Return [X, Y] of the center of cell containing provided text 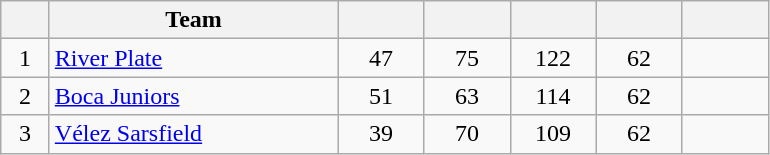
75 [467, 58]
3 [26, 134]
47 [381, 58]
63 [467, 96]
2 [26, 96]
Team [194, 20]
1 [26, 58]
Boca Juniors [194, 96]
70 [467, 134]
109 [553, 134]
114 [553, 96]
39 [381, 134]
122 [553, 58]
51 [381, 96]
River Plate [194, 58]
Vélez Sarsfield [194, 134]
